Determine the (x, y) coordinate at the center of the cell enclosing the given text.  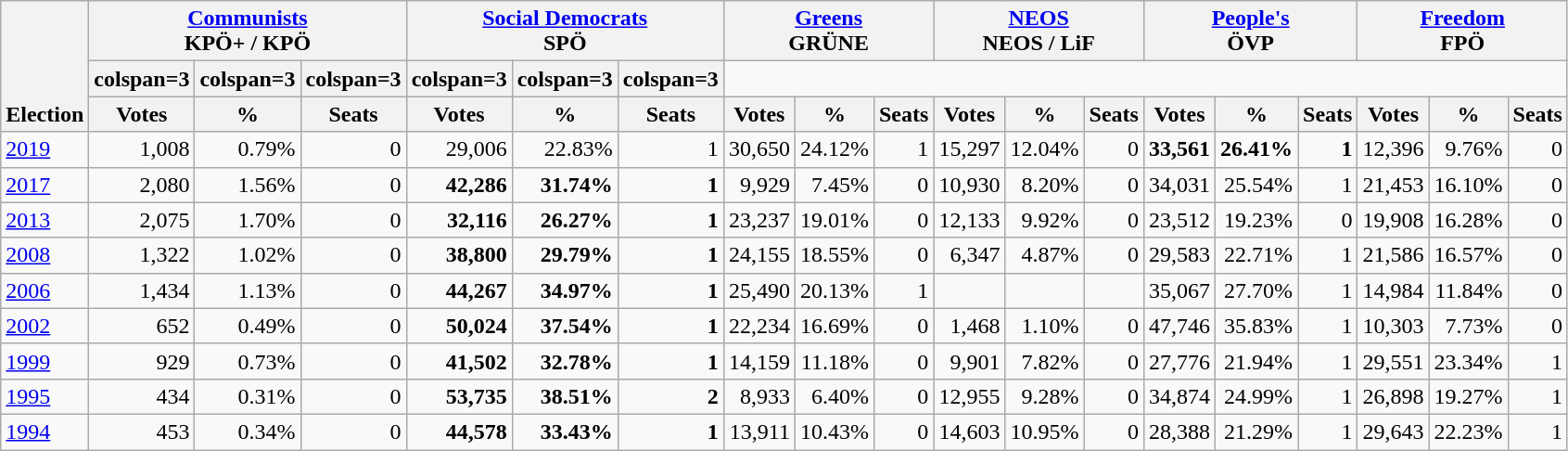
434 (142, 396)
44,267 (459, 290)
25,490 (759, 290)
19.27% (1469, 396)
CommunistsKPÖ+ / KPÖ (248, 32)
10,930 (970, 185)
652 (142, 326)
1.56% (248, 185)
7.73% (1469, 326)
12,133 (970, 220)
38.51% (565, 396)
1.02% (248, 255)
0.34% (248, 432)
0.79% (248, 149)
29,006 (459, 149)
21.94% (1256, 361)
21.29% (1256, 432)
22.23% (1469, 432)
0.73% (248, 361)
1,008 (142, 149)
4.87% (1044, 255)
11.18% (835, 361)
10,303 (1393, 326)
1,468 (970, 326)
23,512 (1179, 220)
19.23% (1256, 220)
2017 (45, 185)
Election (45, 67)
2006 (45, 290)
32.78% (565, 361)
26.41% (1256, 149)
12,396 (1393, 149)
7.45% (835, 185)
22,234 (759, 326)
16.28% (1469, 220)
20.13% (835, 290)
2019 (45, 149)
453 (142, 432)
7.82% (1044, 361)
15,297 (970, 149)
32,116 (459, 220)
2 (670, 396)
47,746 (1179, 326)
44,578 (459, 432)
29,643 (1393, 432)
30,650 (759, 149)
27,776 (1179, 361)
2008 (45, 255)
14,984 (1393, 290)
6.40% (835, 396)
NEOSNEOS / LiF (1039, 32)
28,388 (1179, 432)
35,067 (1179, 290)
16.57% (1469, 255)
33.43% (565, 432)
26.27% (565, 220)
1,434 (142, 290)
0.31% (248, 396)
9,901 (970, 361)
9.28% (1044, 396)
1.13% (248, 290)
53,735 (459, 396)
2,075 (142, 220)
People'sÖVP (1250, 32)
Social DemocratsSPÖ (565, 32)
42,286 (459, 185)
24.99% (1256, 396)
GreensGRÜNE (829, 32)
19.01% (835, 220)
2,080 (142, 185)
1,322 (142, 255)
10.95% (1044, 432)
16.69% (835, 326)
21,453 (1393, 185)
12,955 (970, 396)
29,583 (1179, 255)
22.71% (1256, 255)
33,561 (1179, 149)
1999 (45, 361)
FreedomFPÖ (1463, 32)
34,874 (1179, 396)
9.76% (1469, 149)
12.04% (1044, 149)
34,031 (1179, 185)
19,908 (1393, 220)
1.70% (248, 220)
31.74% (565, 185)
23.34% (1469, 361)
29,551 (1393, 361)
9.92% (1044, 220)
18.55% (835, 255)
8,933 (759, 396)
1995 (45, 396)
1994 (45, 432)
929 (142, 361)
38,800 (459, 255)
14,159 (759, 361)
0.49% (248, 326)
22.83% (565, 149)
24.12% (835, 149)
9,929 (759, 185)
11.84% (1469, 290)
6,347 (970, 255)
35.83% (1256, 326)
16.10% (1469, 185)
2013 (45, 220)
14,603 (970, 432)
13,911 (759, 432)
8.20% (1044, 185)
34.97% (565, 290)
24,155 (759, 255)
27.70% (1256, 290)
41,502 (459, 361)
25.54% (1256, 185)
10.43% (835, 432)
2002 (45, 326)
29.79% (565, 255)
23,237 (759, 220)
26,898 (1393, 396)
1.10% (1044, 326)
50,024 (459, 326)
37.54% (565, 326)
21,586 (1393, 255)
